Locate the cell with the specified text and output its (x, y) center coordinate. 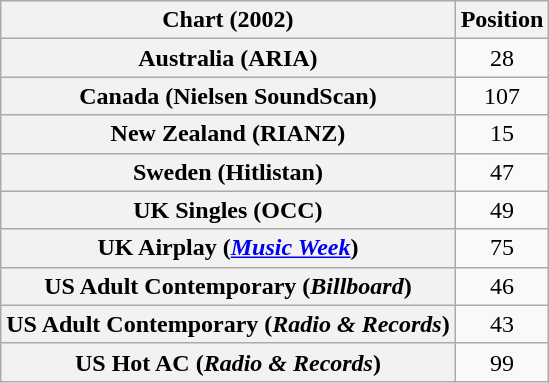
UK Singles (OCC) (228, 210)
107 (502, 96)
49 (502, 210)
Sweden (Hitlistan) (228, 172)
UK Airplay (Music Week) (228, 248)
Canada (Nielsen SoundScan) (228, 96)
47 (502, 172)
43 (502, 324)
US Adult Contemporary (Billboard) (228, 286)
Chart (2002) (228, 20)
Position (502, 20)
Australia (ARIA) (228, 58)
New Zealand (RIANZ) (228, 134)
15 (502, 134)
US Adult Contemporary (Radio & Records) (228, 324)
US Hot AC (Radio & Records) (228, 362)
99 (502, 362)
28 (502, 58)
75 (502, 248)
46 (502, 286)
